Extract the [X, Y] coordinate from the center of the cell holding the provided text.  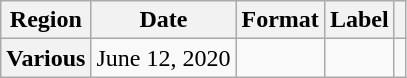
Date [164, 20]
Format [280, 20]
Region [46, 20]
June 12, 2020 [164, 58]
Various [46, 58]
Label [359, 20]
